Find where the given text appears and provide that cell's center as [X, Y] coordinate. 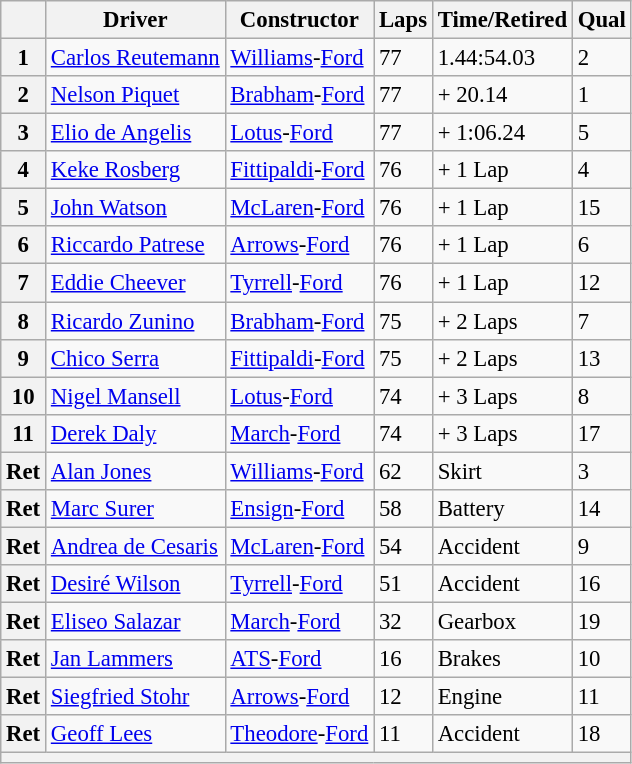
54 [404, 546]
17 [602, 433]
Jan Lammers [136, 659]
Marc Surer [136, 509]
Brakes [502, 659]
Battery [502, 509]
Laps [404, 20]
+ 1:06.24 [502, 133]
51 [404, 584]
Eliseo Salazar [136, 621]
62 [404, 471]
Time/Retired [502, 20]
Chico Serra [136, 358]
Driver [136, 20]
Keke Rosberg [136, 170]
Theodore-Ford [300, 734]
Ricardo Zunino [136, 321]
Geoff Lees [136, 734]
ATS-Ford [300, 659]
Constructor [300, 20]
1.44:54.03 [502, 58]
Qual [602, 20]
32 [404, 621]
Derek Daly [136, 433]
Alan Jones [136, 471]
13 [602, 358]
Elio de Angelis [136, 133]
18 [602, 734]
19 [602, 621]
Desiré Wilson [136, 584]
Riccardo Patrese [136, 245]
Nigel Mansell [136, 396]
John Watson [136, 208]
Nelson Piquet [136, 95]
Gearbox [502, 621]
14 [602, 509]
Skirt [502, 471]
+ 20.14 [502, 95]
Engine [502, 697]
Siegfried Stohr [136, 697]
58 [404, 509]
Carlos Reutemann [136, 58]
15 [602, 208]
Ensign-Ford [300, 509]
Andrea de Cesaris [136, 546]
Eddie Cheever [136, 283]
